Scan for the cell matching the given text and deliver its (X, Y) coordinate at center. 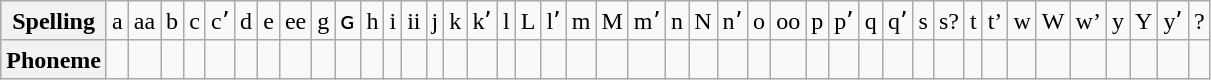
c (195, 21)
? (1199, 21)
o (760, 21)
lʼ (554, 21)
ɢ (348, 21)
h (372, 21)
d (246, 21)
e (269, 21)
g (324, 21)
L (528, 21)
mʼ (646, 21)
ee (295, 21)
ii (414, 21)
l (506, 21)
s (923, 21)
nʼ (732, 21)
i (393, 21)
t’ (995, 21)
qʼ (898, 21)
pʼ (844, 21)
yʼ (1174, 21)
j (435, 21)
k (456, 21)
s? (948, 21)
N (703, 21)
n (678, 21)
w’ (1088, 21)
t (973, 21)
y (1118, 21)
a (117, 21)
Phoneme (54, 59)
Y (1144, 21)
cʼ (220, 21)
q (870, 21)
Spelling (54, 21)
m (581, 21)
kʼ (482, 21)
b (172, 21)
aa (144, 21)
W (1053, 21)
M (612, 21)
oo (788, 21)
w (1022, 21)
p (818, 21)
